Capture the cell that displays the provided text and extract its (X, Y) central coordinate. 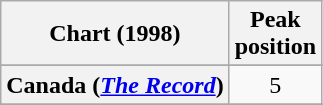
Peakposition (275, 34)
Chart (1998) (115, 34)
Canada (The Record) (115, 85)
5 (275, 85)
